Detect which cell encompasses the target text, then output its (x, y) center coordinate. 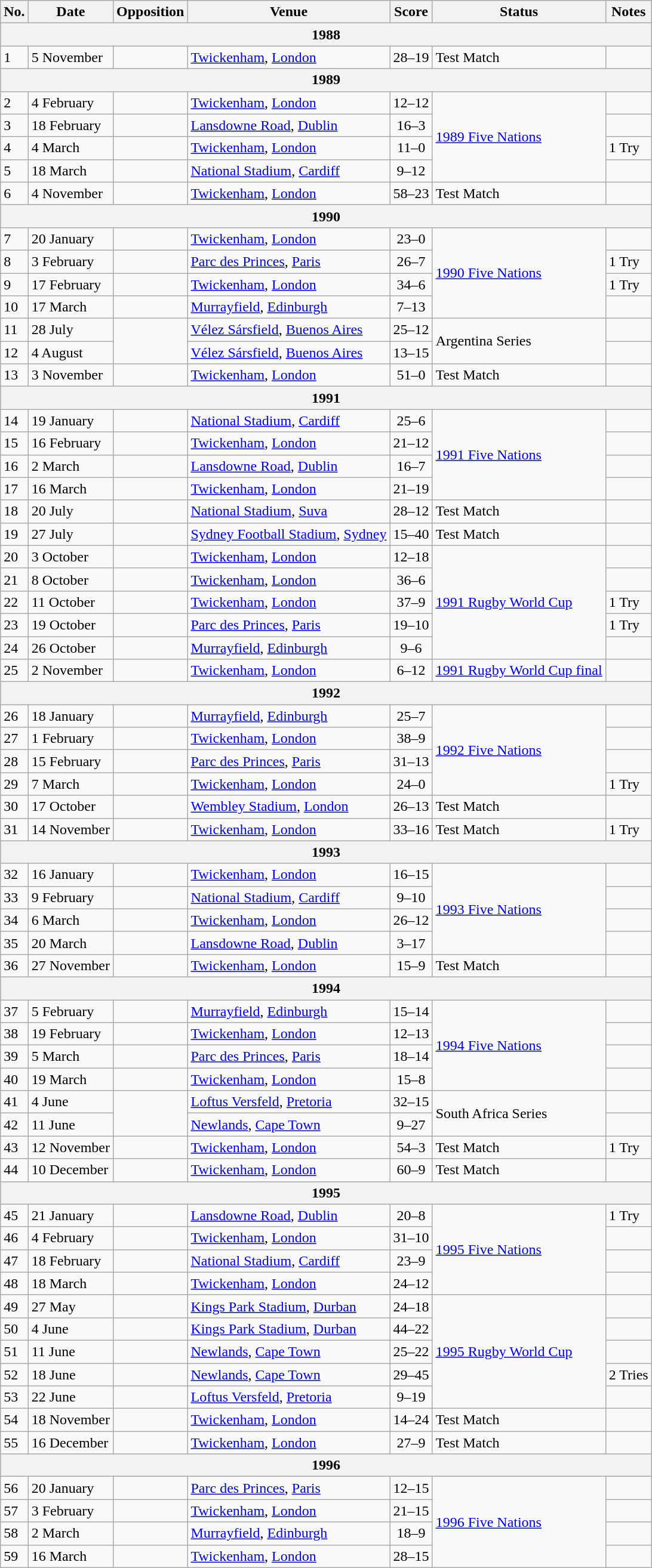
24–0 (411, 784)
Wembley Stadium, London (289, 807)
1993 (326, 852)
53 (14, 1397)
12–12 (411, 103)
5 November (70, 57)
57 (14, 1511)
44–22 (411, 1329)
17 October (70, 807)
56 (14, 1488)
Score (411, 12)
18 (14, 511)
58–23 (411, 193)
54 (14, 1420)
Date (70, 12)
11 October (70, 602)
1991 Rugby World Cup (519, 602)
50 (14, 1329)
13 (14, 375)
36 (14, 965)
15 February (70, 761)
16 February (70, 443)
6–12 (411, 671)
1995 Five Nations (519, 1249)
23 (14, 625)
15–40 (411, 534)
4 March (70, 148)
20 March (70, 943)
12 November (70, 1147)
58 (14, 1533)
9–27 (411, 1125)
28 July (70, 330)
4 (14, 148)
21–19 (411, 489)
42 (14, 1125)
40 (14, 1079)
Argentina Series (519, 341)
1995 (326, 1193)
National Stadium, Suva (289, 511)
11 (14, 330)
20 (14, 557)
14–24 (411, 1420)
27 November (70, 965)
Notes (628, 12)
3 November (70, 375)
34 (14, 920)
8 (14, 261)
1996 (326, 1465)
28–15 (411, 1556)
3–17 (411, 943)
27 (14, 739)
36–6 (411, 579)
16–15 (411, 875)
19 January (70, 421)
18–14 (411, 1057)
No. (14, 12)
35 (14, 943)
32–15 (411, 1102)
23–9 (411, 1261)
49 (14, 1306)
16–7 (411, 466)
6 (14, 193)
2 (14, 103)
19 February (70, 1034)
34–6 (411, 285)
4 August (70, 353)
7 March (70, 784)
26 October (70, 647)
43 (14, 1147)
16 December (70, 1443)
1989 Five Nations (519, 137)
27–9 (411, 1443)
9–12 (411, 171)
Status (519, 12)
9 (14, 285)
1991 Five Nations (519, 455)
55 (14, 1443)
1990 (326, 216)
10 December (70, 1170)
28–12 (411, 511)
37–9 (411, 602)
Opposition (150, 12)
21 January (70, 1215)
15–9 (411, 965)
1994 Five Nations (519, 1045)
52 (14, 1374)
7 (14, 239)
5 February (70, 1011)
1993 Five Nations (519, 909)
29–45 (411, 1374)
59 (14, 1556)
18 November (70, 1420)
26–13 (411, 807)
12–18 (411, 557)
3 October (70, 557)
9–10 (411, 897)
25–6 (411, 421)
16–3 (411, 125)
1994 (326, 988)
44 (14, 1170)
21 (14, 579)
54–3 (411, 1147)
23–0 (411, 239)
11–0 (411, 148)
33–16 (411, 829)
South Africa Series (519, 1113)
26 (14, 716)
19 (14, 534)
Venue (289, 12)
14 November (70, 829)
15–14 (411, 1011)
20–8 (411, 1215)
9–19 (411, 1397)
22 June (70, 1397)
17 February (70, 285)
18 January (70, 716)
30 (14, 807)
46 (14, 1238)
9–6 (411, 647)
51–0 (411, 375)
5 (14, 171)
51 (14, 1351)
22 (14, 602)
39 (14, 1057)
1991 Rugby World Cup final (519, 671)
27 May (70, 1306)
12 (14, 353)
5 March (70, 1057)
1989 (326, 80)
1992 Five Nations (519, 750)
1991 (326, 398)
31 (14, 829)
28 (14, 761)
26–7 (411, 261)
21–12 (411, 443)
1988 (326, 35)
1 February (70, 739)
18 June (70, 1374)
31–10 (411, 1238)
1990 Five Nations (519, 273)
14 (14, 421)
45 (14, 1215)
1995 Rugby World Cup (519, 1351)
60–9 (411, 1170)
15 (14, 443)
17 (14, 489)
15–8 (411, 1079)
1992 (326, 693)
8 October (70, 579)
24–18 (411, 1306)
33 (14, 897)
7–13 (411, 307)
1996 Five Nations (519, 1522)
21–15 (411, 1511)
19–10 (411, 625)
2 Tries (628, 1374)
48 (14, 1283)
6 March (70, 920)
25–22 (411, 1351)
25–7 (411, 716)
38–9 (411, 739)
1 (14, 57)
24–12 (411, 1283)
4 November (70, 193)
29 (14, 784)
20 July (70, 511)
17 March (70, 307)
37 (14, 1011)
24 (14, 647)
25–12 (411, 330)
28–19 (411, 57)
10 (14, 307)
19 October (70, 625)
16 (14, 466)
3 (14, 125)
2 November (70, 671)
12–13 (411, 1034)
32 (14, 875)
19 March (70, 1079)
27 July (70, 534)
12–15 (411, 1488)
41 (14, 1102)
25 (14, 671)
47 (14, 1261)
31–13 (411, 761)
Sydney Football Stadium, Sydney (289, 534)
38 (14, 1034)
16 January (70, 875)
9 February (70, 897)
18–9 (411, 1533)
26–12 (411, 920)
13–15 (411, 353)
